Scan for the cell matching the given text and deliver its (X, Y) coordinate at center. 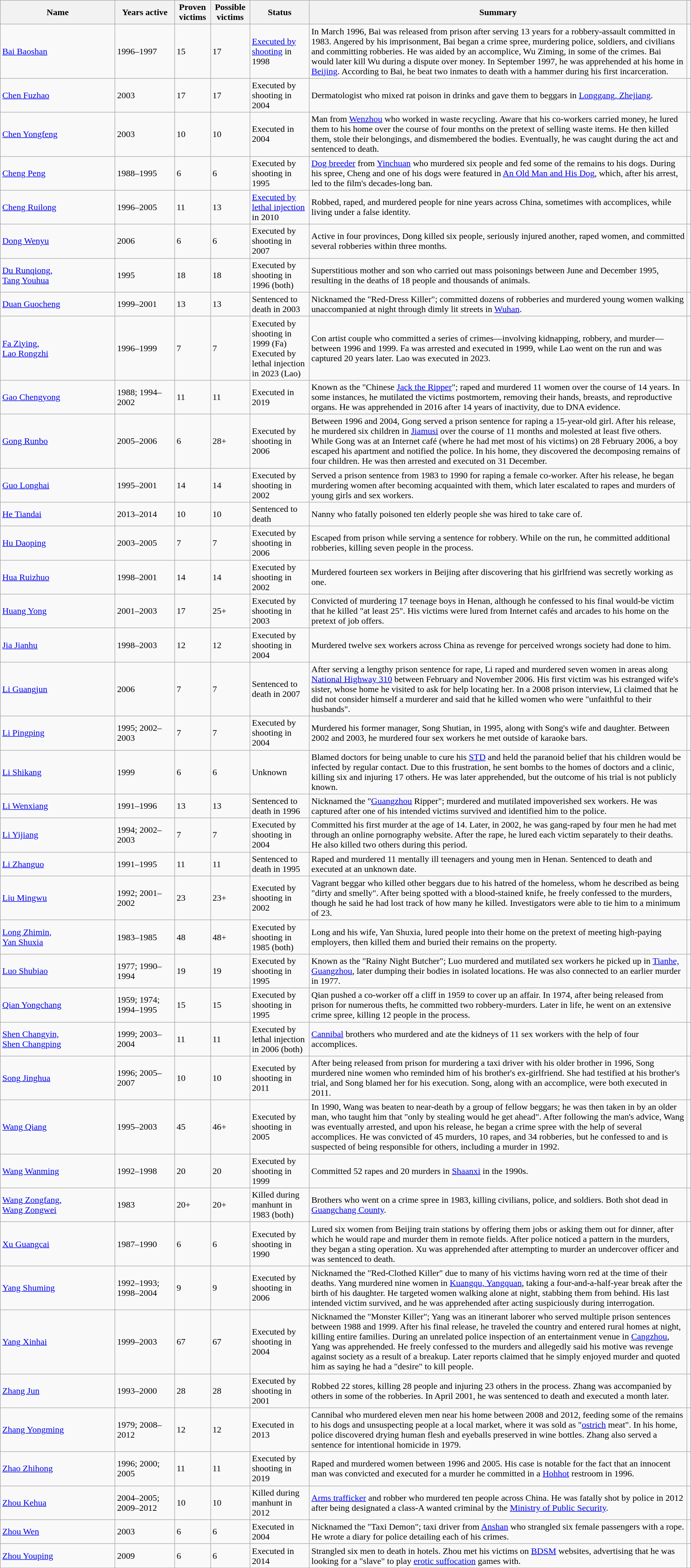
Executed by shooting in 2003 (280, 611)
Guo Longhai (58, 485)
1983 (145, 1205)
Executed by shooting in 1990 (280, 1244)
Sentenced to death (280, 514)
Sentenced to death in 1996 (280, 806)
Wang Qiang (58, 1127)
Summary (498, 13)
Executed by shooting in 2007 (280, 241)
1996; 2005–2007 (145, 1078)
Unknown (280, 772)
2013–2014 (145, 514)
Murdered twelve sex workers across China as revenge for perceived wrongs society had done to him. (498, 645)
1977; 1990–1994 (145, 971)
Chen Yongfeng (58, 134)
Fa Ziying,Lao Rongzhi (58, 348)
Sentenced to death in 2007 (280, 689)
1999–2003 (145, 1342)
Executed by shooting in 2019 (280, 1469)
1979; 2008–2012 (145, 1430)
Zhang Yongming (58, 1430)
Executed by shooting in 1999 (280, 1171)
Dong Wenyu (58, 241)
Qian Yongchang (58, 1005)
Wang Wanming (58, 1171)
Possible victims (230, 13)
Executed by lethal injection in 2010 (280, 207)
1996; 2000; 2005 (145, 1469)
Gao Chengyong (58, 397)
Shen Changyin,Shen Changping (58, 1039)
Duan Guocheng (58, 304)
1988–1995 (145, 173)
Zhao Zhihong (58, 1469)
2009 (145, 1555)
1995; 2002–2003 (145, 733)
Xu Guangcai (58, 1244)
Committed 52 rapes and 20 murders in Shaanxi in the 1990s. (498, 1171)
28+ (230, 441)
Brothers who went on a crime spree in 1983, killing civilians, police, and soldiers. Both shot dead in Guangchang County. (498, 1205)
Liu Mingwu (58, 898)
Zhou Youping (58, 1555)
25+ (230, 611)
Wang Zongfang,Wang Zongwei (58, 1205)
1992–1998 (145, 1171)
Cannibal brothers who murdered and ate the kidneys of 11 sex workers with the help of four accomplices. (498, 1039)
1999–2001 (145, 304)
1995–2001 (145, 485)
1999 (145, 772)
1987–1990 (145, 1244)
Proven victims (193, 13)
Executed in 2019 (280, 397)
Executed by shooting in 2001 (280, 1391)
48 (193, 937)
Zhou Wen (58, 1532)
Jia Jianhu (58, 645)
Sentenced to death in 1995 (280, 864)
Du Runqiong,Tang Youhua (58, 275)
Executed by lethal injection in 2006 (both) (280, 1039)
2005–2006 (145, 441)
Executed by shooting in 1985 (both) (280, 937)
Nanny who fatally poisoned ten elderly people she was hired to take care of. (498, 514)
Yang Xinhai (58, 1342)
Cheng Ruilong (58, 207)
1996–1999 (145, 348)
2001–2003 (145, 611)
Hua Ruizhuo (58, 577)
Status (280, 13)
1996–2005 (145, 207)
2004–2005; 2009–2012 (145, 1503)
1995 (145, 275)
1988; 1994–2002 (145, 397)
Li Shikang (58, 772)
Name (58, 13)
Executed by shooting in 1999 (Fa)Executed by lethal injection in 2023 (Lao) (280, 348)
1992–1993; 1998–2004 (145, 1288)
Chen Fuzhao (58, 95)
Robbed, raped, and murdered people for nine years across China, sometimes with accomplices, while living under a false identity. (498, 207)
Hu Daoping (58, 543)
Li Pingping (58, 733)
1998–2003 (145, 645)
Cheng Peng (58, 173)
46+ (230, 1127)
Executed by shooting in 1998 (280, 51)
Murdered fourteen sex workers in Beijing after discovering that his girlfriend was secretly working as one. (498, 577)
Yang Shuming (58, 1288)
Killed during manhunt in 2012 (280, 1503)
23+ (230, 898)
48+ (230, 937)
1991–1996 (145, 806)
Gong Runbo (58, 441)
1983–1985 (145, 937)
1994; 2002–2003 (145, 835)
Dermatologist who mixed rat poison in drinks and gave them to beggars in Longgang, Zhejiang. (498, 95)
Li Guangjun (58, 689)
Years active (145, 13)
23 (193, 898)
1959; 1974; 1994–1995 (145, 1005)
Killed during manhunt in 1983 (both) (280, 1205)
Executed in 2014 (280, 1555)
Active in four provinces, Dong killed six people, seriously injured another, raped women, and committed several robberies within three months. (498, 241)
Li Wenxiang (58, 806)
Sentenced to death in 2003 (280, 304)
1993–2000 (145, 1391)
Song Jinghua (58, 1078)
2003–2005 (145, 543)
Executed in 2013 (280, 1430)
Li Zhanguo (58, 864)
Executed by shooting in 2005 (280, 1127)
1991–1995 (145, 864)
Luo Shubiao (58, 971)
Executed by shooting in 1996 (both) (280, 275)
Li Yijiang (58, 835)
Long Zhimin,Yan Shuxia (58, 937)
Huang Yong (58, 611)
1992; 2001–2002 (145, 898)
1998–2001 (145, 577)
Zhang Jun (58, 1391)
45 (193, 1127)
Executed by shooting in 2011 (280, 1078)
Zhou Kehua (58, 1503)
Bai Baoshan (58, 51)
He Tiandai (58, 514)
1996–1997 (145, 51)
1999; 2003–2004 (145, 1039)
Escaped from prison while serving a sentence for robbery. While on the run, he committed additional robberies, killing seven people in the process. (498, 543)
1995–2003 (145, 1127)
Raped and murdered 11 mentally ill teenagers and young men in Henan. Sentenced to death and executed at an unknown date. (498, 864)
